Determine the [x, y] coordinate at the center of the cell enclosing the given text.  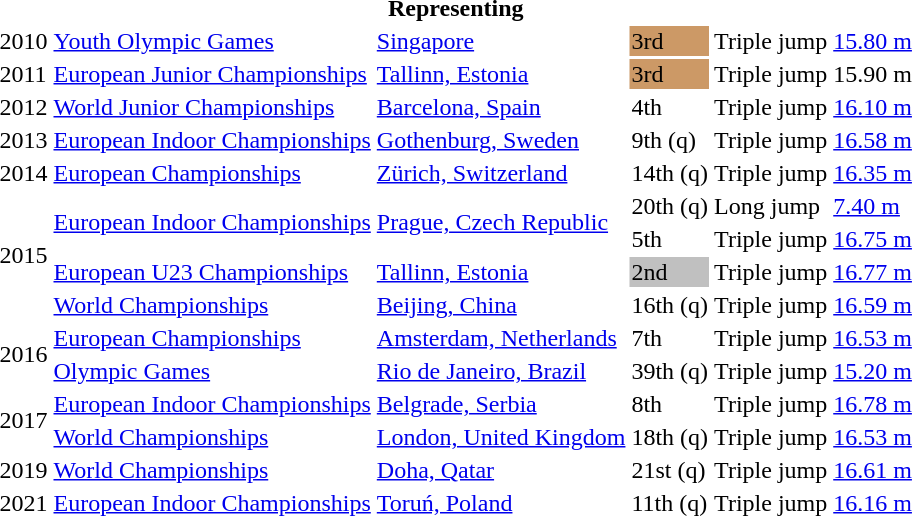
Long jump [771, 206]
Youth Olympic Games [212, 41]
European U23 Championships [212, 272]
4th [670, 107]
18th (q) [670, 437]
World Junior Championships [212, 107]
Rio de Janeiro, Brazil [501, 371]
14th (q) [670, 173]
Gothenburg, Sweden [501, 140]
7th [670, 338]
London, United Kingdom [501, 437]
8th [670, 404]
Amsterdam, Netherlands [501, 338]
9th (q) [670, 140]
Olympic Games [212, 371]
39th (q) [670, 371]
Doha, Qatar [501, 470]
2nd [670, 272]
Singapore [501, 41]
21st (q) [670, 470]
Barcelona, Spain [501, 107]
Belgrade, Serbia [501, 404]
20th (q) [670, 206]
European Junior Championships [212, 74]
Prague, Czech Republic [501, 222]
Zürich, Switzerland [501, 173]
Beijing, China [501, 305]
5th [670, 239]
16th (q) [670, 305]
